Identify which cell holds the provided text, then report its [x, y] central coordinate. 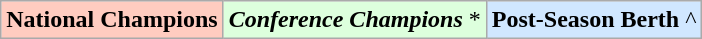
Post-Season Berth ^ [594, 20]
Conference Champions * [354, 20]
National Champions [112, 20]
